Output the [X, Y] coordinate of the center of the cell containing the given text.  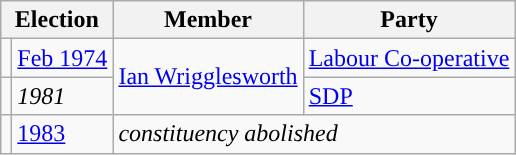
Party [409, 20]
SDP [409, 96]
constituency abolished [314, 134]
1983 [62, 134]
Feb 1974 [62, 58]
Election [57, 20]
Ian Wrigglesworth [208, 77]
Labour Co-operative [409, 58]
Member [208, 20]
1981 [62, 96]
